Pinpoint the cell where the given text exists, returning its (x, y) midpoint coordinate. 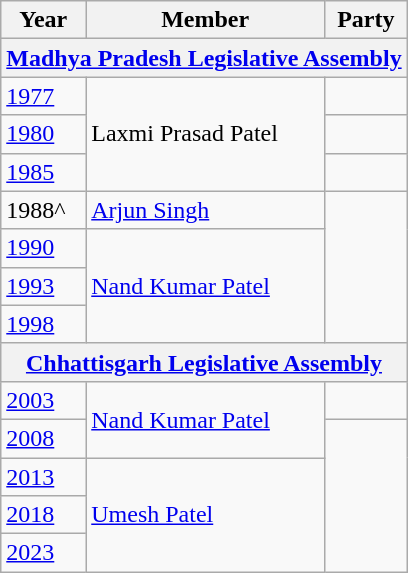
1998 (44, 324)
2018 (44, 515)
Arjun Singh (206, 210)
1988^ (44, 210)
1985 (44, 172)
2023 (44, 553)
Year (44, 20)
2008 (44, 438)
2013 (44, 477)
Member (206, 20)
1977 (44, 96)
1993 (44, 286)
Umesh Patel (206, 515)
Chhattisgarh Legislative Assembly (204, 362)
Madhya Pradesh Legislative Assembly (204, 58)
Laxmi Prasad Patel (206, 134)
2003 (44, 400)
1990 (44, 248)
1980 (44, 134)
Party (366, 20)
